Provide the (x, y) coordinate of the cell's center where the given text is located.  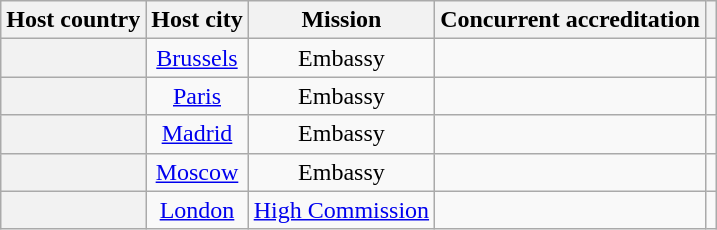
Host country (74, 20)
Host city (197, 20)
Concurrent accreditation (570, 20)
Paris (197, 96)
Moscow (197, 172)
Brussels (197, 58)
Madrid (197, 134)
High Commission (341, 210)
London (197, 210)
Mission (341, 20)
